Capture the cell that displays the provided text and extract its (x, y) central coordinate. 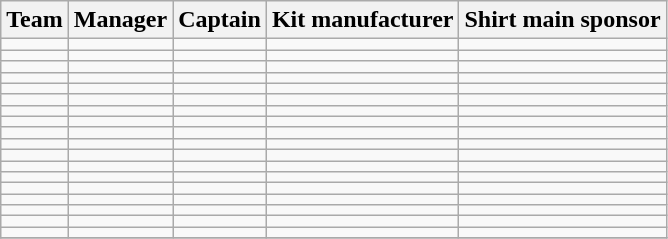
Team (35, 20)
Shirt main sponsor (562, 20)
Captain (220, 20)
Manager (120, 20)
Kit manufacturer (362, 20)
